For the text-containing cell, return its midpoint in (X, Y) coordinate format. 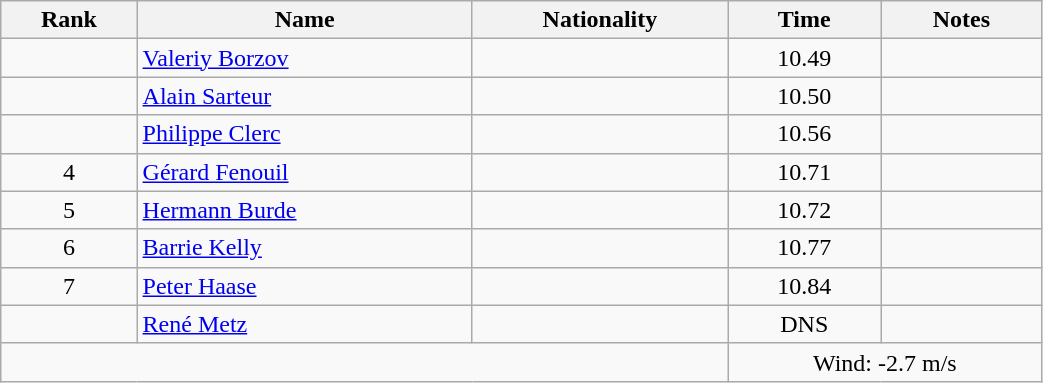
Alain Sarteur (304, 96)
Barrie Kelly (304, 248)
Gérard Fenouil (304, 172)
7 (69, 286)
Nationality (600, 20)
Name (304, 20)
Wind: -2.7 m/s (885, 362)
Time (804, 20)
René Metz (304, 324)
Peter Haase (304, 286)
5 (69, 210)
10.84 (804, 286)
10.72 (804, 210)
10.50 (804, 96)
4 (69, 172)
Rank (69, 20)
10.71 (804, 172)
Philippe Clerc (304, 134)
10.56 (804, 134)
Valeriy Borzov (304, 58)
DNS (804, 324)
10.49 (804, 58)
Notes (962, 20)
6 (69, 248)
10.77 (804, 248)
Hermann Burde (304, 210)
